Identify which cell holds the provided text, then report its [X, Y] central coordinate. 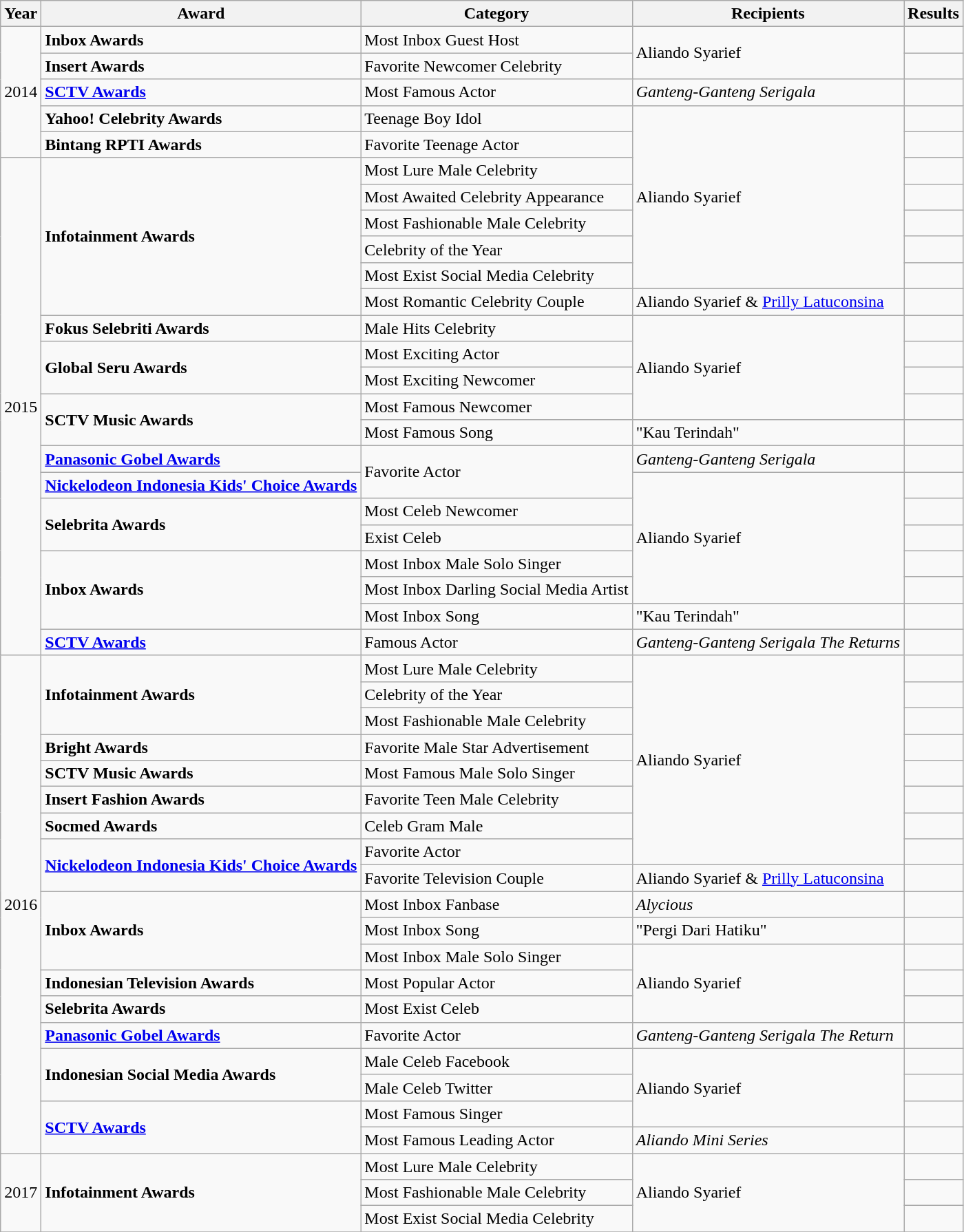
Fokus Selebriti Awards [201, 328]
Insert Fashion Awards [201, 800]
Celeb Gram Male [496, 826]
Exist Celeb [496, 538]
Insert Awards [201, 66]
Indonesian Social Media Awards [201, 1074]
Most Popular Actor [496, 983]
Male Celeb Facebook [496, 1061]
"Pergi Dari Hatiku" [768, 931]
2016 [21, 904]
Bright Awards [201, 747]
Most Famous Leading Actor [496, 1140]
2017 [21, 1193]
Most Inbox Darling Social Media Artist [496, 590]
Most Awaited Celebrity Appearance [496, 197]
Year [21, 14]
Ganteng-Ganteng Serigala The Returns [768, 642]
Award [201, 14]
Indonesian Television Awards [201, 983]
Favorite Newcomer Celebrity [496, 66]
Most Famous Singer [496, 1114]
Yahoo! Celebrity Awards [201, 118]
Most Famous Actor [496, 92]
Bintang RPTI Awards [201, 145]
Most Famous Newcomer [496, 407]
Socmed Awards [201, 826]
Favorite Television Couple [496, 878]
Aliando Mini Series [768, 1140]
Favorite Teenage Actor [496, 145]
2015 [21, 406]
Most Celeb Newcomer [496, 511]
Ganteng-Ganteng Serigala The Return [768, 1035]
Results [934, 14]
Male Celeb Twitter [496, 1087]
Most Exciting Newcomer [496, 381]
Male Hits Celebrity [496, 328]
Recipients [768, 14]
2014 [21, 92]
Global Seru Awards [201, 368]
Most Famous Song [496, 433]
Most Inbox Guest Host [496, 40]
Most Exist Celeb [496, 1009]
Most Inbox Fanbase [496, 904]
Alycious [768, 904]
Most Famous Male Solo Singer [496, 774]
Category [496, 14]
Most Exciting Actor [496, 354]
Favorite Male Star Advertisement [496, 747]
Teenage Boy Idol [496, 118]
Famous Actor [496, 642]
Most Romantic Celebrity Couple [496, 301]
Favorite Teen Male Celebrity [496, 800]
